From the cell containing the given text, extract its center point as (x, y) coordinate. 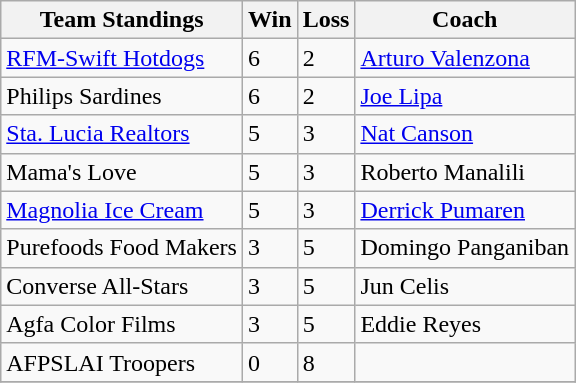
Purefoods Food Makers (122, 248)
RFM-Swift Hotdogs (122, 58)
Mama's Love (122, 172)
AFPSLAI Troopers (122, 362)
Eddie Reyes (465, 324)
Arturo Valenzona (465, 58)
Derrick Pumaren (465, 210)
Win (270, 20)
Sta. Lucia Realtors (122, 134)
Joe Lipa (465, 96)
Loss (326, 20)
Philips Sardines (122, 96)
Magnolia Ice Cream (122, 210)
Nat Canson (465, 134)
Coach (465, 20)
Agfa Color Films (122, 324)
Converse All-Stars (122, 286)
Jun Celis (465, 286)
8 (326, 362)
0 (270, 362)
Team Standings (122, 20)
Domingo Panganiban (465, 248)
Roberto Manalili (465, 172)
